Capture the cell that displays the provided text and extract its [X, Y] central coordinate. 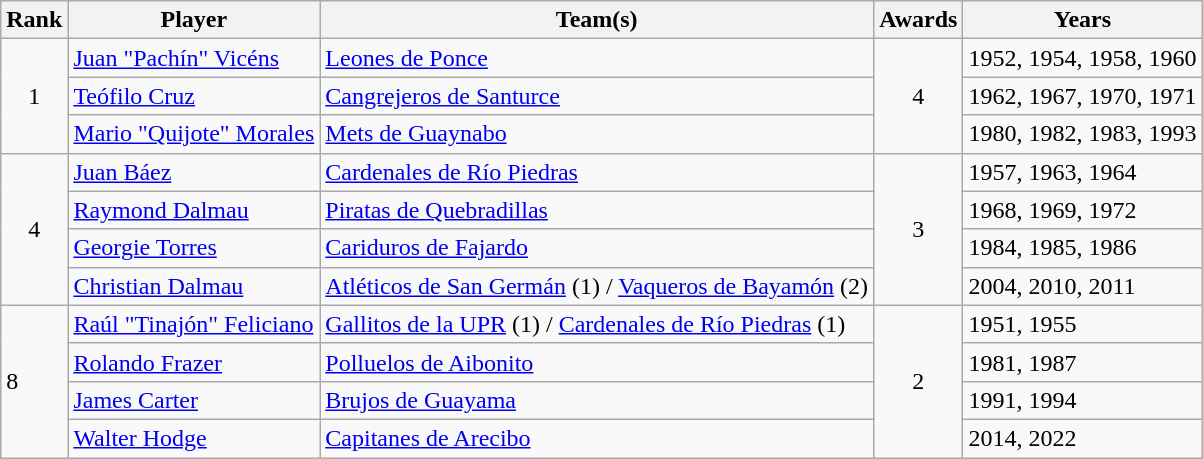
Christian Dalmau [194, 286]
1952, 1954, 1958, 1960 [1082, 58]
Piratas de Quebradillas [597, 210]
1991, 1994 [1082, 400]
Polluelos de Aibonito [597, 362]
Cangrejeros de Santurce [597, 96]
Georgie Torres [194, 248]
Raúl "Tinajón" Feliciano [194, 324]
2014, 2022 [1082, 438]
1981, 1987 [1082, 362]
Player [194, 20]
Juan Báez [194, 172]
Raymond Dalmau [194, 210]
3 [918, 229]
1951, 1955 [1082, 324]
Awards [918, 20]
Leones de Ponce [597, 58]
2 [918, 381]
Mets de Guaynabo [597, 134]
1980, 1982, 1983, 1993 [1082, 134]
James Carter [194, 400]
Atléticos de San Germán (1) / Vaqueros de Bayamón (2) [597, 286]
1984, 1985, 1986 [1082, 248]
1962, 1967, 1970, 1971 [1082, 96]
Brujos de Guayama [597, 400]
Rolando Frazer [194, 362]
Mario "Quijote" Morales [194, 134]
1 [34, 96]
Gallitos de la UPR (1) / Cardenales de Río Piedras (1) [597, 324]
Team(s) [597, 20]
Juan "Pachín" Vicéns [194, 58]
1957, 1963, 1964 [1082, 172]
Cariduros de Fajardo [597, 248]
1968, 1969, 1972 [1082, 210]
Cardenales de Río Piedras [597, 172]
2004, 2010, 2011 [1082, 286]
Walter Hodge [194, 438]
Rank [34, 20]
8 [34, 381]
Years [1082, 20]
Teófilo Cruz [194, 96]
Capitanes de Arecibo [597, 438]
